Extract the (X, Y) coordinate from the center of the cell holding the provided text.  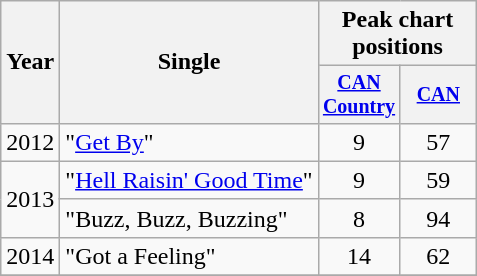
Year (30, 62)
14 (359, 256)
CAN Country (359, 94)
2013 (30, 199)
"Buzz, Buzz, Buzzing" (189, 218)
94 (438, 218)
2012 (30, 142)
57 (438, 142)
"Hell Raisin' Good Time" (189, 180)
2014 (30, 256)
"Get By" (189, 142)
59 (438, 180)
62 (438, 256)
8 (359, 218)
Peak chartpositions (398, 34)
Single (189, 62)
CAN (438, 94)
"Got a Feeling" (189, 256)
